For the text-containing cell, return its midpoint in (x, y) coordinate format. 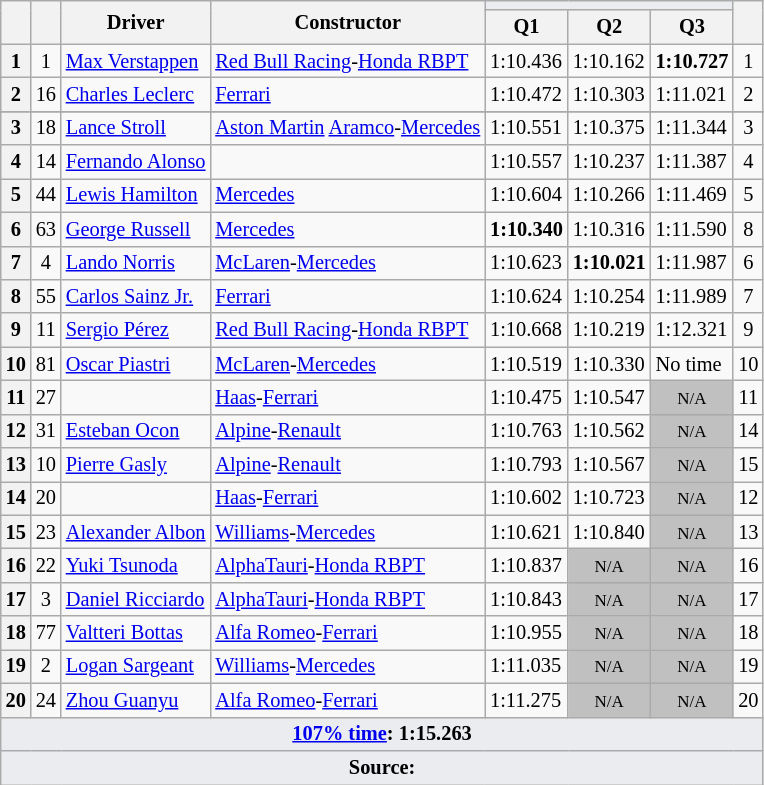
1:11.021 (692, 94)
George Russell (136, 229)
1:10.843 (526, 599)
31 (46, 431)
Daniel Ricciardo (136, 599)
1:10.623 (526, 263)
1:10.955 (526, 633)
Esteban Ocon (136, 431)
Yuki Tsunoda (136, 565)
Driver (136, 22)
1:11.590 (692, 229)
22 (46, 565)
1:10.266 (610, 195)
Valtteri Bottas (136, 633)
Pierre Gasly (136, 465)
Fernando Alonso (136, 162)
1:10.668 (526, 330)
Aston Martin Aramco-Mercedes (348, 128)
Q2 (610, 27)
77 (46, 633)
1:10.254 (610, 296)
1:11.344 (692, 128)
1:10.621 (526, 532)
1:10.624 (526, 296)
Q3 (692, 27)
Charles Leclerc (136, 94)
1:10.551 (526, 128)
1:11.989 (692, 296)
1:10.562 (610, 431)
1:12.321 (692, 330)
1:10.340 (526, 229)
1:11.275 (526, 700)
44 (46, 195)
1:10.303 (610, 94)
107% time: 1:15.263 (382, 734)
Lance Stroll (136, 128)
1:10.837 (526, 565)
Constructor (348, 22)
Max Verstappen (136, 61)
24 (46, 700)
1:10.723 (610, 498)
1:10.472 (526, 94)
1:10.602 (526, 498)
63 (46, 229)
1:10.763 (526, 431)
81 (46, 364)
1:10.519 (526, 364)
55 (46, 296)
1:10.475 (526, 397)
No time (692, 364)
Lando Norris (136, 263)
Alexander Albon (136, 532)
1:10.162 (610, 61)
1:11.387 (692, 162)
1:10.727 (692, 61)
1:10.021 (610, 263)
1:10.567 (610, 465)
Source: (382, 767)
1:10.547 (610, 397)
1:11.035 (526, 666)
Oscar Piastri (136, 364)
Zhou Guanyu (136, 700)
1:10.840 (610, 532)
1:10.330 (610, 364)
Lewis Hamilton (136, 195)
Logan Sargeant (136, 666)
1:10.557 (526, 162)
1:10.604 (526, 195)
23 (46, 532)
Carlos Sainz Jr. (136, 296)
1:10.793 (526, 465)
1:10.316 (610, 229)
27 (46, 397)
1:10.219 (610, 330)
Sergio Pérez (136, 330)
1:11.987 (692, 263)
1:10.375 (610, 128)
Q1 (526, 27)
1:11.469 (692, 195)
1:10.436 (526, 61)
1:10.237 (610, 162)
